For the text-containing cell, return its midpoint in [x, y] coordinate format. 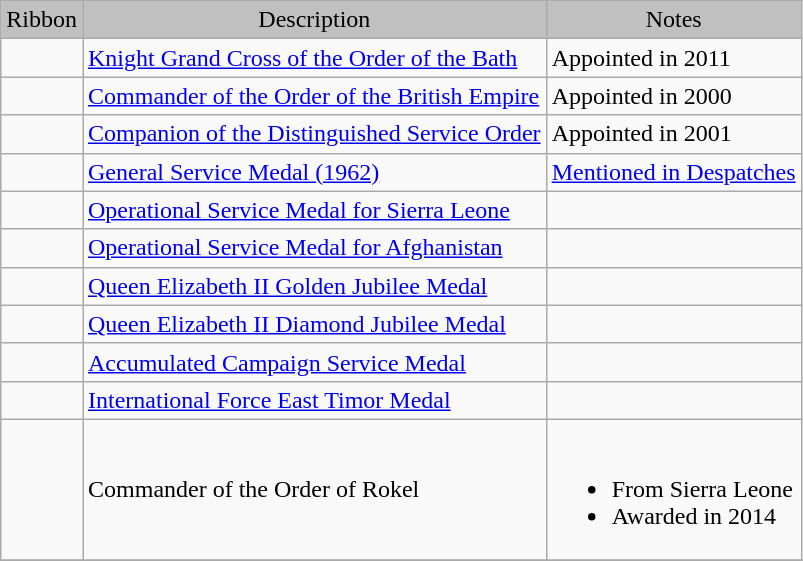
Companion of the Distinguished Service Order [314, 134]
Description [314, 20]
Queen Elizabeth II Diamond Jubilee Medal [314, 324]
From Sierra LeoneAwarded in 2014 [674, 489]
Queen Elizabeth II Golden Jubilee Medal [314, 286]
Appointed in 2001 [674, 134]
Appointed in 2011 [674, 58]
Operational Service Medal for Afghanistan [314, 248]
Commander of the Order of the British Empire [314, 96]
Ribbon [42, 20]
Knight Grand Cross of the Order of the Bath [314, 58]
Accumulated Campaign Service Medal [314, 362]
International Force East Timor Medal [314, 400]
Appointed in 2000 [674, 96]
Notes [674, 20]
Operational Service Medal for Sierra Leone [314, 210]
Mentioned in Despatches [674, 172]
General Service Medal (1962) [314, 172]
Commander of the Order of Rokel [314, 489]
